Capture the cell that displays the provided text and extract its (X, Y) central coordinate. 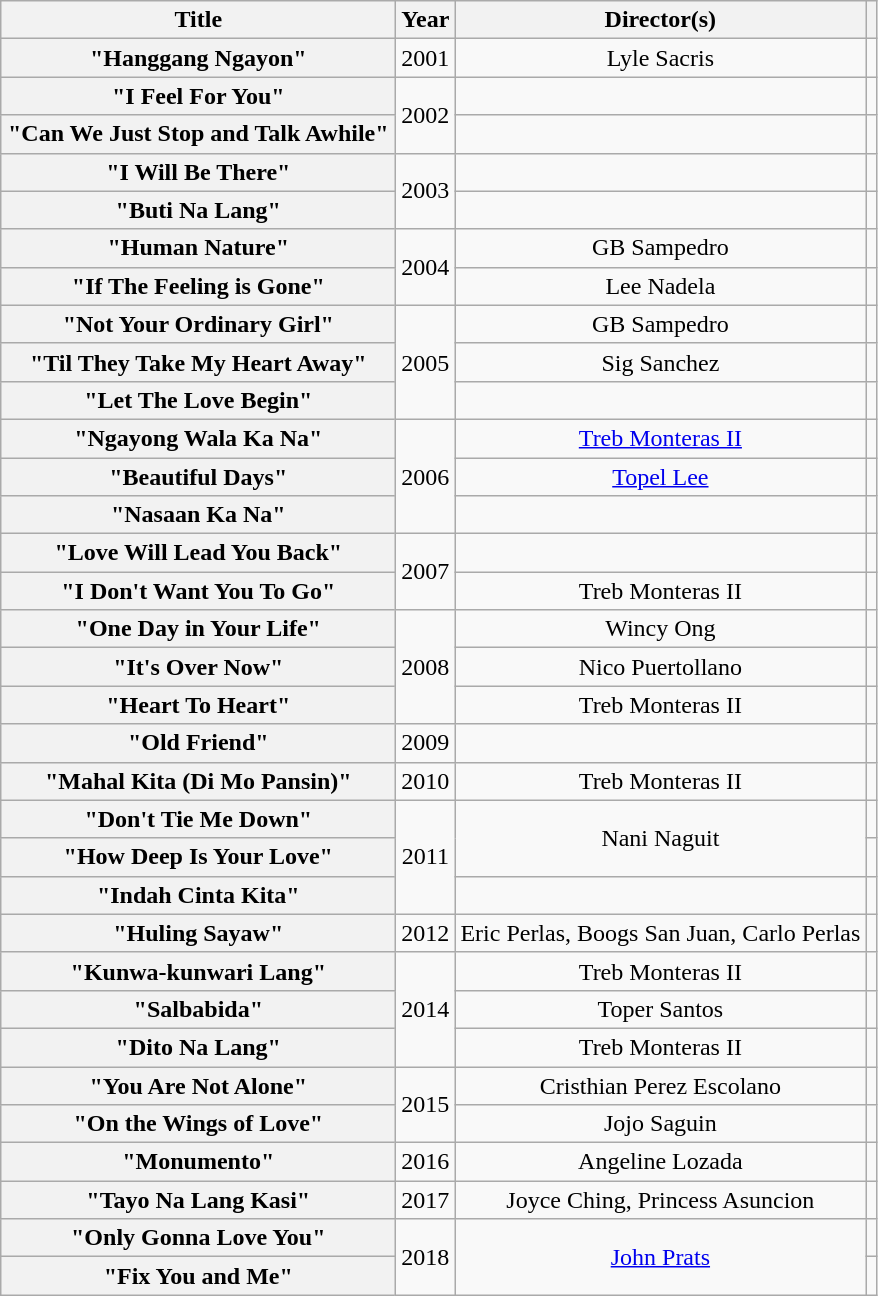
Nani Naguit (660, 838)
2008 (426, 667)
Director(s) (660, 20)
"Dito Na Lang" (198, 1047)
"If The Feeling is Gone" (198, 286)
2016 (426, 1162)
Topel Lee (660, 477)
2010 (426, 781)
2005 (426, 362)
2014 (426, 1009)
"You Are Not Alone" (198, 1085)
Toper Santos (660, 1009)
"Fix You and Me" (198, 1276)
2011 (426, 857)
2002 (426, 115)
2004 (426, 267)
Wincy Ong (660, 629)
"Only Gonna Love You" (198, 1238)
2006 (426, 476)
2018 (426, 1257)
Nico Puertollano (660, 667)
Lee Nadela (660, 286)
"Hanggang Ngayon" (198, 58)
"Don't Tie Me Down" (198, 819)
"Heart To Heart" (198, 705)
"Tayo Na Lang Kasi" (198, 1200)
2001 (426, 58)
"Kunwa-kunwari Lang" (198, 971)
2007 (426, 572)
"Indah Cinta Kita" (198, 895)
2015 (426, 1104)
Eric Perlas, Boogs San Juan, Carlo Perlas (660, 933)
Joyce Ching, Princess Asuncion (660, 1200)
"Monumento" (198, 1162)
"Not Your Ordinary Girl" (198, 324)
"Love Will Lead You Back" (198, 553)
"Ngayong Wala Ka Na" (198, 438)
2009 (426, 743)
"On the Wings of Love" (198, 1124)
2003 (426, 191)
"It's Over Now" (198, 667)
Lyle Sacris (660, 58)
2012 (426, 933)
"Buti Na Lang" (198, 210)
"Human Nature" (198, 248)
Title (198, 20)
"Huling Sayaw" (198, 933)
Sig Sanchez (660, 362)
"Let The Love Begin" (198, 400)
"Til They Take My Heart Away" (198, 362)
2017 (426, 1200)
"One Day in Your Life" (198, 629)
"Nasaan Ka Na" (198, 515)
"I Will Be There" (198, 172)
Year (426, 20)
"I Don't Want You To Go" (198, 591)
"Can We Just Stop and Talk Awhile" (198, 134)
"Salbabida" (198, 1009)
Angeline Lozada (660, 1162)
"Mahal Kita (Di Mo Pansin)" (198, 781)
"Beautiful Days" (198, 477)
Jojo Saguin (660, 1124)
John Prats (660, 1257)
"I Feel For You" (198, 96)
"How Deep Is Your Love" (198, 857)
Cristhian Perez Escolano (660, 1085)
"Old Friend" (198, 743)
